From the cell containing the given text, extract its center point as (x, y) coordinate. 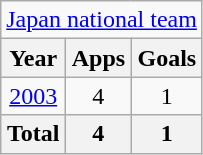
2003 (34, 96)
Apps (99, 58)
Total (34, 134)
Japan national team (102, 20)
Goals (166, 58)
Year (34, 58)
